Detect which cell encompasses the target text, then output its (x, y) center coordinate. 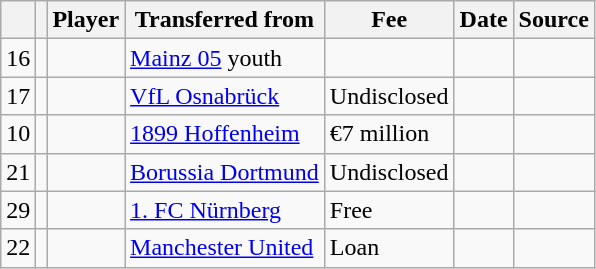
Fee (389, 20)
22 (18, 248)
VfL Osnabrück (225, 96)
10 (18, 134)
Mainz 05 youth (225, 58)
1899 Hoffenheim (225, 134)
Source (554, 20)
16 (18, 58)
Free (389, 210)
29 (18, 210)
Manchester United (225, 248)
Date (484, 20)
21 (18, 172)
Player (86, 20)
Borussia Dortmund (225, 172)
€7 million (389, 134)
Loan (389, 248)
1. FC Nürnberg (225, 210)
17 (18, 96)
Transferred from (225, 20)
